Return the [X, Y] coordinate for the center point of the cell that contains the specified text.  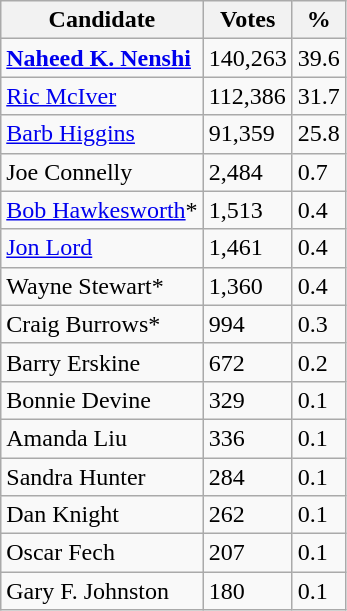
0.7 [318, 172]
180 [248, 591]
329 [248, 400]
Craig Burrows* [102, 324]
39.6 [318, 58]
% [318, 20]
1,360 [248, 286]
Jon Lord [102, 248]
672 [248, 362]
1,461 [248, 248]
0.2 [318, 362]
112,386 [248, 96]
994 [248, 324]
Votes [248, 20]
0.3 [318, 324]
Candidate [102, 20]
25.8 [318, 134]
Ric McIver [102, 96]
1,513 [248, 210]
140,263 [248, 58]
207 [248, 553]
31.7 [318, 96]
Joe Connelly [102, 172]
Dan Knight [102, 515]
284 [248, 477]
Wayne Stewart* [102, 286]
2,484 [248, 172]
Bonnie Devine [102, 400]
Naheed K. Nenshi [102, 58]
91,359 [248, 134]
Gary F. Johnston [102, 591]
Barry Erskine [102, 362]
336 [248, 438]
Sandra Hunter [102, 477]
Bob Hawkesworth* [102, 210]
262 [248, 515]
Oscar Fech [102, 553]
Amanda Liu [102, 438]
Barb Higgins [102, 134]
